Locate the cell with the specified text and output its [X, Y] center coordinate. 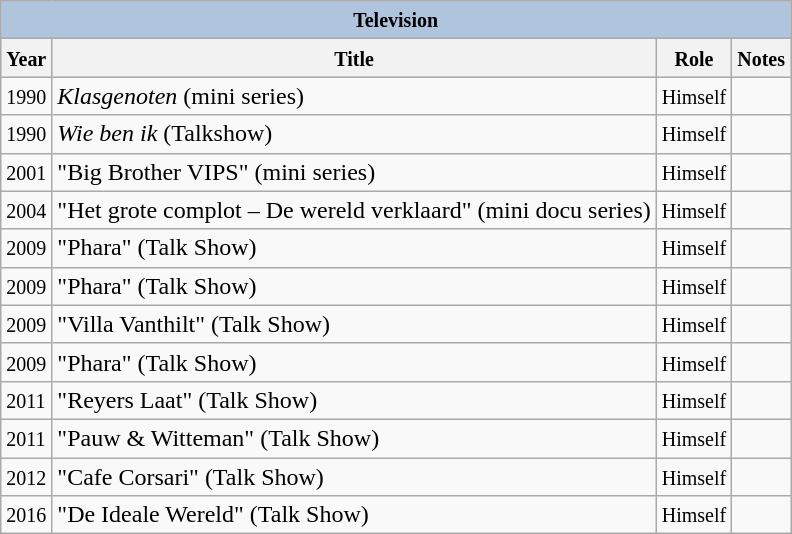
"De Ideale Wereld" (Talk Show) [354, 515]
"Pauw & Witteman" (Talk Show) [354, 438]
Notes [762, 58]
Klasgenoten (mini series) [354, 96]
2016 [26, 515]
2001 [26, 172]
Year [26, 58]
Role [694, 58]
Wie ben ik (Talkshow) [354, 134]
"Villa Vanthilt" (Talk Show) [354, 324]
Television [396, 20]
"Reyers Laat" (Talk Show) [354, 400]
"Het grote complot – De wereld verklaard" (mini docu series) [354, 210]
"Cafe Corsari" (Talk Show) [354, 477]
2012 [26, 477]
2004 [26, 210]
Title [354, 58]
"Big Brother VIPS" (mini series) [354, 172]
